From the cell containing the given text, extract its center point as [x, y] coordinate. 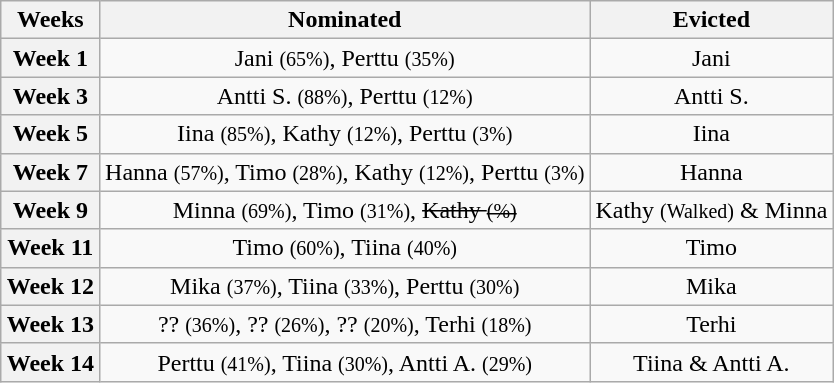
Week 5 [50, 134]
Nominated [345, 20]
Hanna [712, 172]
Week 14 [50, 362]
Antti S. [712, 96]
Timo (60%), Tiina (40%) [345, 248]
Jani (65%), Perttu (35%) [345, 58]
Week 9 [50, 210]
Week 11 [50, 248]
Weeks [50, 20]
Iina (85%), Kathy (12%), Perttu (3%) [345, 134]
?? (36%), ?? (26%), ?? (20%), Terhi (18%) [345, 324]
Tiina & Antti A. [712, 362]
Antti S. (88%), Perttu (12%) [345, 96]
Timo [712, 248]
Kathy (Walked) & Minna [712, 210]
Terhi [712, 324]
Mika (37%), Tiina (33%), Perttu (30%) [345, 286]
Week 13 [50, 324]
Evicted [712, 20]
Week 12 [50, 286]
Hanna (57%), Timo (28%), Kathy (12%), Perttu (3%) [345, 172]
Iina [712, 134]
Mika [712, 286]
Week 7 [50, 172]
Perttu (41%), Tiina (30%), Antti A. (29%) [345, 362]
Jani [712, 58]
Minna (69%), Timo (31%), Kathy (%) [345, 210]
Week 3 [50, 96]
Week 1 [50, 58]
